Extract the (x, y) coordinate from the center of the cell holding the provided text.  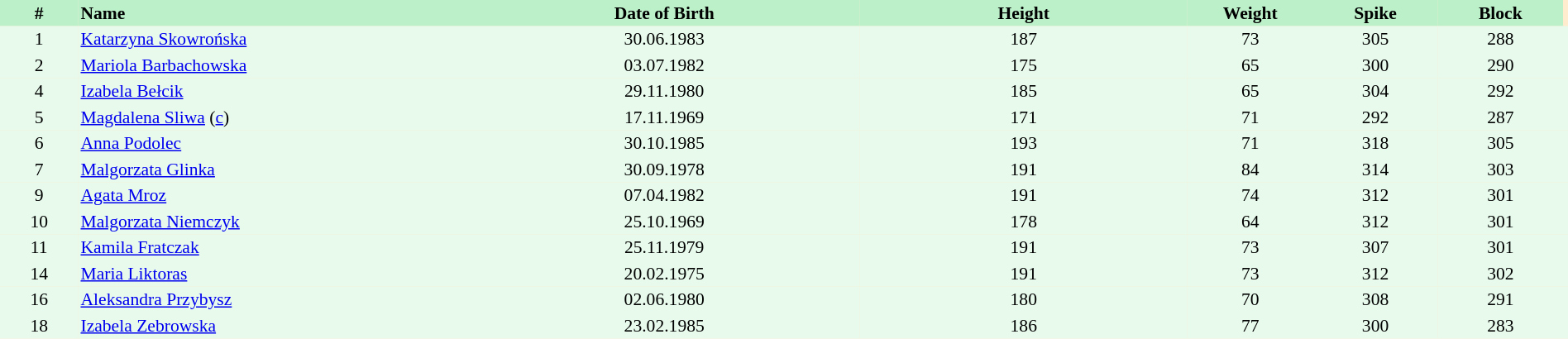
Izabela Bełcik (273, 91)
Spike (1374, 13)
287 (1500, 117)
11 (39, 248)
1 (39, 40)
14 (39, 274)
Malgorzata Glinka (273, 169)
Agata Mroz (273, 195)
Katarzyna Skowrońska (273, 40)
6 (39, 144)
283 (1500, 326)
193 (1024, 144)
314 (1374, 169)
16 (39, 299)
25.11.1979 (664, 248)
Anna Podolec (273, 144)
Malgorzata Niemczyk (273, 222)
18 (39, 326)
30.09.1978 (664, 169)
186 (1024, 326)
30.06.1983 (664, 40)
02.06.1980 (664, 299)
# (39, 13)
10 (39, 222)
5 (39, 117)
25.10.1969 (664, 222)
74 (1250, 195)
185 (1024, 91)
Kamila Fratczak (273, 248)
Magdalena Sliwa (c) (273, 117)
23.02.1985 (664, 326)
4 (39, 91)
290 (1500, 65)
03.07.1982 (664, 65)
2 (39, 65)
77 (1250, 326)
Izabela Zebrowska (273, 326)
Aleksandra Przybysz (273, 299)
30.10.1985 (664, 144)
Maria Liktoras (273, 274)
07.04.1982 (664, 195)
Date of Birth (664, 13)
20.02.1975 (664, 274)
9 (39, 195)
Mariola Barbachowska (273, 65)
288 (1500, 40)
84 (1250, 169)
180 (1024, 299)
307 (1374, 248)
29.11.1980 (664, 91)
Name (273, 13)
70 (1250, 299)
Block (1500, 13)
17.11.1969 (664, 117)
187 (1024, 40)
64 (1250, 222)
303 (1500, 169)
171 (1024, 117)
291 (1500, 299)
Height (1024, 13)
7 (39, 169)
304 (1374, 91)
178 (1024, 222)
175 (1024, 65)
302 (1500, 274)
Weight (1250, 13)
318 (1374, 144)
308 (1374, 299)
